Locate the cell with the specified text and output its (x, y) center coordinate. 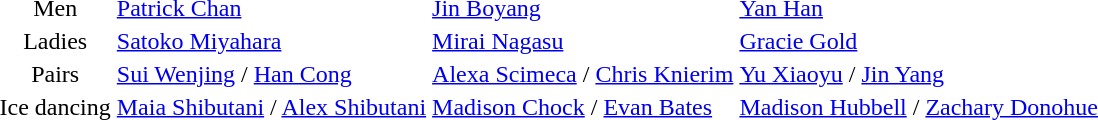
Alexa Scimeca / Chris Knierim (583, 74)
Satoko Miyahara (271, 41)
Mirai Nagasu (583, 41)
Sui Wenjing / Han Cong (271, 74)
